Pinpoint the cell where the given text exists, returning its (X, Y) midpoint coordinate. 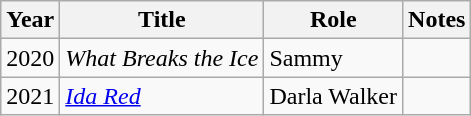
2021 (30, 96)
Notes (437, 20)
2020 (30, 58)
What Breaks the Ice (162, 58)
Darla Walker (334, 96)
Sammy (334, 58)
Ida Red (162, 96)
Title (162, 20)
Role (334, 20)
Year (30, 20)
